Find where the given text appears and provide that cell's center as (x, y) coordinate. 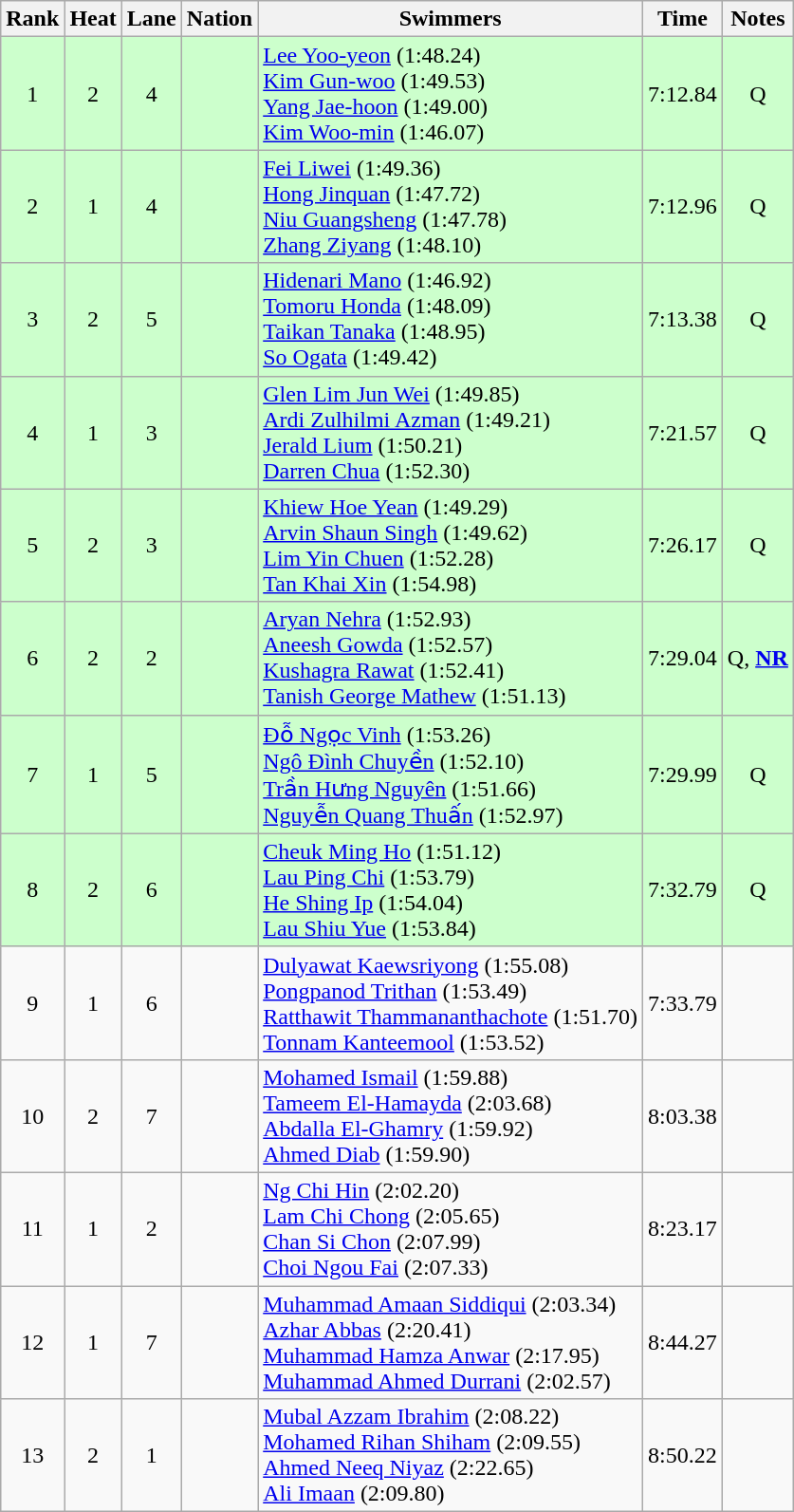
Glen Lim Jun Wei (1:49.85)Ardi Zulhilmi Azman (1:49.21)Jerald Lium (1:50.21)Darren Chua (1:52.30) (451, 433)
Fei Liwei (1:49.36)Hong Jinquan (1:47.72)Niu Guangsheng (1:47.78)Zhang Ziyang (1:48.10) (451, 207)
11 (32, 1228)
10 (32, 1116)
Mohamed Ismail (1:59.88)Tameem El-Hamayda (2:03.68)Abdalla El-Ghamry (1:59.92)Ahmed Diab (1:59.90) (451, 1116)
7:21.57 (683, 433)
Swimmers (451, 19)
7:12.84 (683, 93)
13 (32, 1456)
Rank (32, 19)
Nation (219, 19)
Lane (152, 19)
7:29.04 (683, 659)
Aryan Nehra (1:52.93)Aneesh Gowda (1:52.57)Kushagra Rawat (1:52.41)Tanish George Mathew (1:51.13) (451, 659)
7:29.99 (683, 775)
Ng Chi Hin (2:02.20)Lam Chi Chong (2:05.65)Chan Si Chon (2:07.99)Choi Ngou Fai (2:07.33) (451, 1228)
8:23.17 (683, 1228)
7:32.79 (683, 890)
Lee Yoo-yeon (1:48.24)Kim Gun-woo (1:49.53)Yang Jae-hoon (1:49.00)Kim Woo-min (1:46.07) (451, 93)
8 (32, 890)
Q, NR (757, 659)
7:12.96 (683, 207)
7:26.17 (683, 545)
7:33.79 (683, 1002)
Time (683, 19)
Đỗ Ngọc Vinh (1:53.26)Ngô Đình Chuyền (1:52.10)Trần Hưng Nguyên (1:51.66)Nguyễn Quang Thuấn (1:52.97) (451, 775)
8:50.22 (683, 1456)
Notes (757, 19)
Mubal Azzam Ibrahim (2:08.22)Mohamed Rihan Shiham (2:09.55)Ahmed Neeq Niyaz (2:22.65)Ali Imaan (2:09.80) (451, 1456)
Muhammad Amaan Siddiqui (2:03.34)Azhar Abbas (2:20.41)Muhammad Hamza Anwar (2:17.95)Muhammad Ahmed Durrani (2:02.57) (451, 1342)
Cheuk Ming Ho (1:51.12)Lau Ping Chi (1:53.79)He Shing Ip (1:54.04)Lau Shiu Yue (1:53.84) (451, 890)
8:03.38 (683, 1116)
Heat (93, 19)
Khiew Hoe Yean (1:49.29)Arvin Shaun Singh (1:49.62)Lim Yin Chuen (1:52.28)Tan Khai Xin (1:54.98) (451, 545)
8:44.27 (683, 1342)
9 (32, 1002)
Dulyawat Kaewsriyong (1:55.08)Pongpanod Trithan (1:53.49)Ratthawit Thammananthachote (1:51.70)Tonnam Kanteemool (1:53.52) (451, 1002)
12 (32, 1342)
Hidenari Mano (1:46.92)Tomoru Honda (1:48.09)Taikan Tanaka (1:48.95)So Ogata (1:49.42) (451, 319)
7:13.38 (683, 319)
